Scan for the cell matching the given text and deliver its (x, y) coordinate at center. 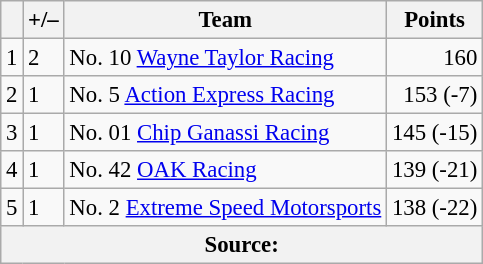
No. 42 OAK Racing (226, 170)
No. 2 Extreme Speed Motorsports (226, 208)
No. 01 Chip Ganassi Racing (226, 133)
Source: (242, 245)
138 (-22) (435, 208)
Team (226, 20)
+/– (44, 20)
145 (-15) (435, 133)
No. 5 Action Express Racing (226, 95)
3 (12, 133)
No. 10 Wayne Taylor Racing (226, 58)
160 (435, 58)
153 (-7) (435, 95)
Points (435, 20)
5 (12, 208)
139 (-21) (435, 170)
4 (12, 170)
